Detect which cell encompasses the target text, then output its [X, Y] center coordinate. 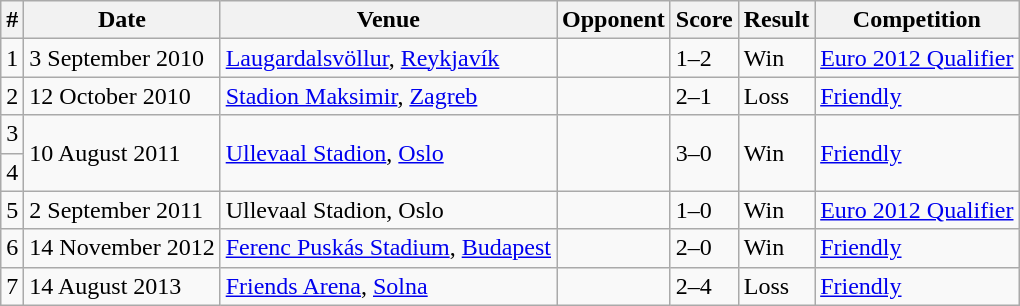
Friends Arena, Solna [388, 286]
1–0 [704, 210]
Date [122, 20]
6 [12, 248]
Result [776, 20]
1 [12, 58]
Competition [917, 20]
1–2 [704, 58]
2–1 [704, 96]
Venue [388, 20]
# [12, 20]
2–4 [704, 286]
14 November 2012 [122, 248]
3 September 2010 [122, 58]
7 [12, 286]
Score [704, 20]
Stadion Maksimir, Zagreb [388, 96]
4 [12, 172]
12 October 2010 [122, 96]
5 [12, 210]
Laugardalsvöllur, Reykjavík [388, 58]
Ferenc Puskás Stadium, Budapest [388, 248]
Opponent [614, 20]
2 [12, 96]
14 August 2013 [122, 286]
3–0 [704, 153]
10 August 2011 [122, 153]
2–0 [704, 248]
3 [12, 134]
2 September 2011 [122, 210]
